From the cell containing the given text, extract its center point as [X, Y] coordinate. 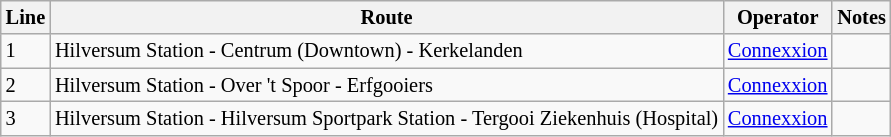
Operator [778, 17]
1 [26, 51]
Line [26, 17]
Hilversum Station - Hilversum Sportpark Station - Tergooi Ziekenhuis (Hospital) [386, 118]
Hilversum Station - Over 't Spoor - Erfgooiers [386, 85]
Hilversum Station - Centrum (Downtown) - Kerkelanden [386, 51]
3 [26, 118]
Notes [861, 17]
Route [386, 17]
2 [26, 85]
